Output the [X, Y] coordinate of the center of the cell containing the given text.  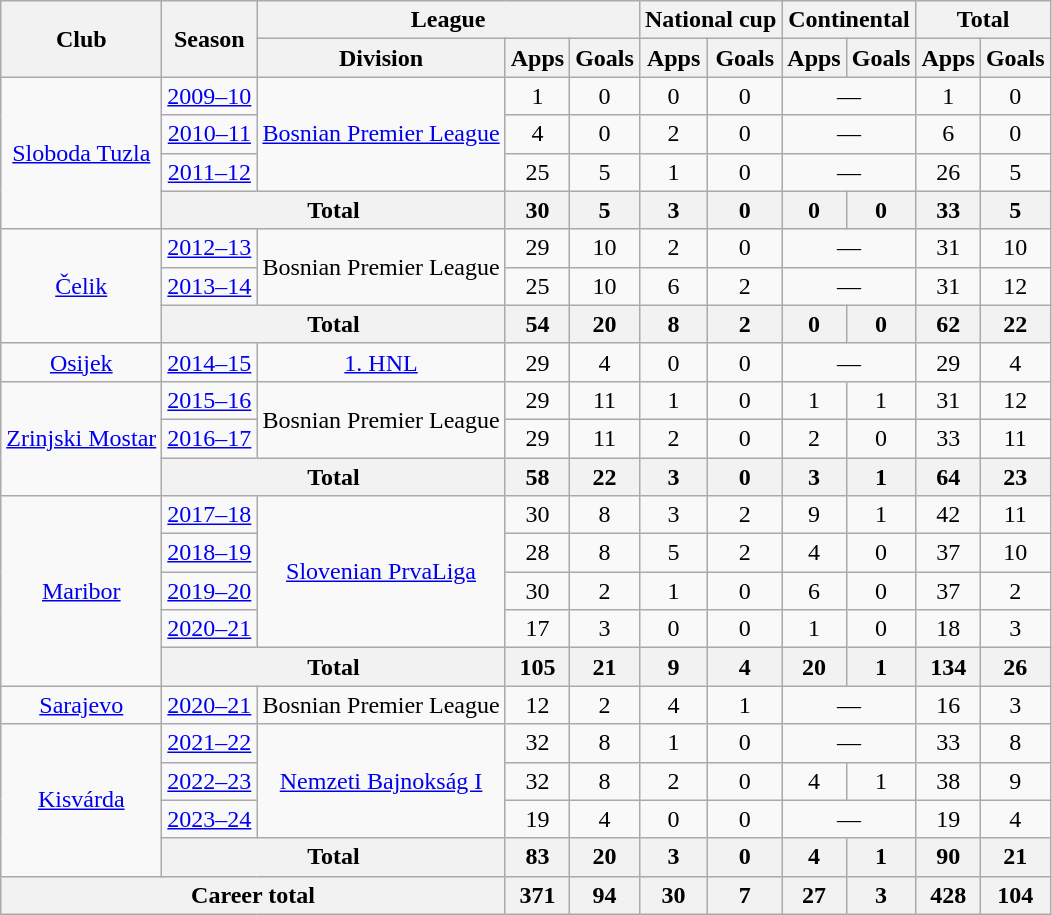
428 [948, 895]
54 [537, 324]
2015–16 [210, 400]
Maribor [82, 591]
28 [537, 553]
National cup [710, 20]
Career total [253, 895]
2014–15 [210, 362]
2018–19 [210, 553]
64 [948, 477]
Zrinjski Mostar [82, 438]
Nemzeti Bajnokság I [381, 781]
58 [537, 477]
Club [82, 39]
16 [948, 705]
2011–12 [210, 172]
Kisvárda [82, 800]
105 [537, 667]
2022–23 [210, 781]
94 [605, 895]
38 [948, 781]
62 [948, 324]
2012–13 [210, 248]
371 [537, 895]
Slovenian PrvaLiga [381, 572]
7 [745, 895]
18 [948, 629]
90 [948, 857]
104 [1015, 895]
134 [948, 667]
2009–10 [210, 96]
17 [537, 629]
Osijek [82, 362]
Division [381, 58]
Continental [849, 20]
27 [814, 895]
2019–20 [210, 591]
League [448, 20]
42 [948, 515]
2010–11 [210, 134]
2013–14 [210, 286]
Sloboda Tuzla [82, 153]
2017–18 [210, 515]
Čelik [82, 286]
1. HNL [381, 362]
2021–22 [210, 743]
83 [537, 857]
2016–17 [210, 438]
2023–24 [210, 819]
Season [210, 39]
Sarajevo [82, 705]
23 [1015, 477]
